Determine the [X, Y] coordinate at the center of the cell enclosing the given text.  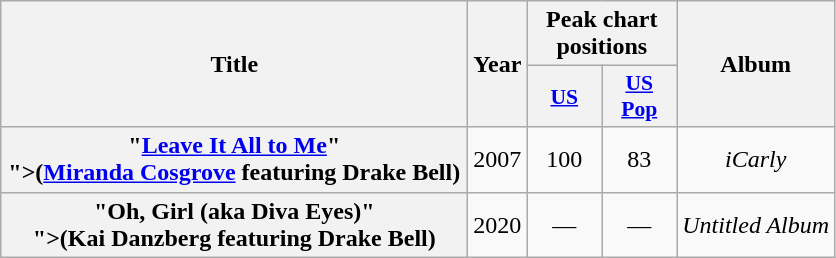
iCarly [756, 160]
"Oh, Girl (aka Diva Eyes)"">(Kai Danzberg featuring Drake Bell) [234, 224]
2007 [498, 160]
2020 [498, 224]
"Leave It All to Me"">(Miranda Cosgrove featuring Drake Bell) [234, 160]
Album [756, 64]
USPop [640, 96]
Untitled Album [756, 224]
US [564, 96]
100 [564, 160]
83 [640, 160]
Title [234, 64]
Year [498, 64]
Peak chart positions [602, 34]
